Extract the [X, Y] coordinate from the center of the cell holding the provided text.  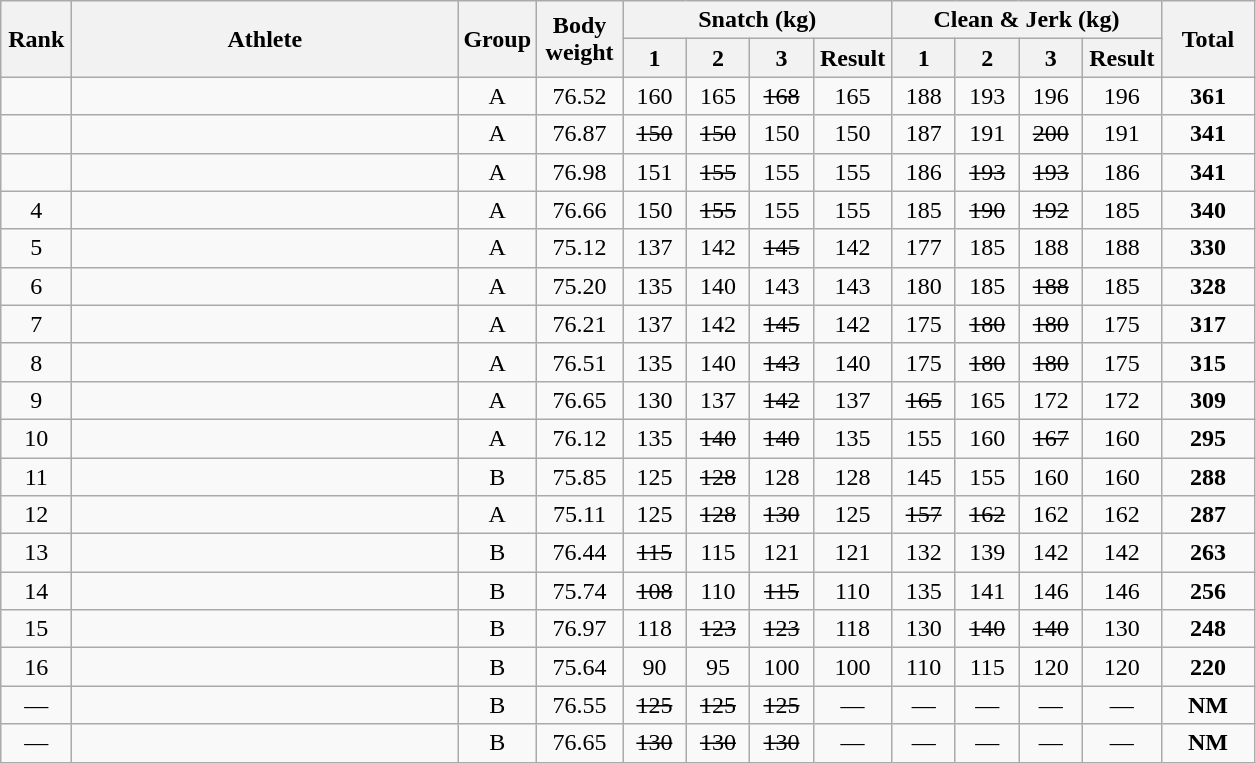
151 [655, 172]
8 [36, 362]
340 [1208, 210]
75.11 [580, 515]
95 [718, 667]
248 [1208, 629]
361 [1208, 96]
132 [924, 553]
Rank [36, 39]
75.12 [580, 248]
14 [36, 591]
139 [987, 553]
315 [1208, 362]
9 [36, 400]
190 [987, 210]
75.20 [580, 286]
76.44 [580, 553]
75.64 [580, 667]
13 [36, 553]
76.55 [580, 705]
75.85 [580, 477]
76.51 [580, 362]
288 [1208, 477]
317 [1208, 324]
167 [1051, 438]
192 [1051, 210]
76.87 [580, 134]
263 [1208, 553]
75.74 [580, 591]
90 [655, 667]
157 [924, 515]
168 [782, 96]
12 [36, 515]
141 [987, 591]
15 [36, 629]
177 [924, 248]
Body weight [580, 39]
295 [1208, 438]
76.97 [580, 629]
Clean & Jerk (kg) [1026, 20]
11 [36, 477]
7 [36, 324]
256 [1208, 591]
10 [36, 438]
76.52 [580, 96]
200 [1051, 134]
16 [36, 667]
330 [1208, 248]
76.98 [580, 172]
4 [36, 210]
6 [36, 286]
309 [1208, 400]
Athlete [265, 39]
Group [498, 39]
Snatch (kg) [758, 20]
76.66 [580, 210]
5 [36, 248]
220 [1208, 667]
Total [1208, 39]
187 [924, 134]
76.21 [580, 324]
287 [1208, 515]
328 [1208, 286]
108 [655, 591]
76.12 [580, 438]
